For the text-containing cell, return its midpoint in (X, Y) coordinate format. 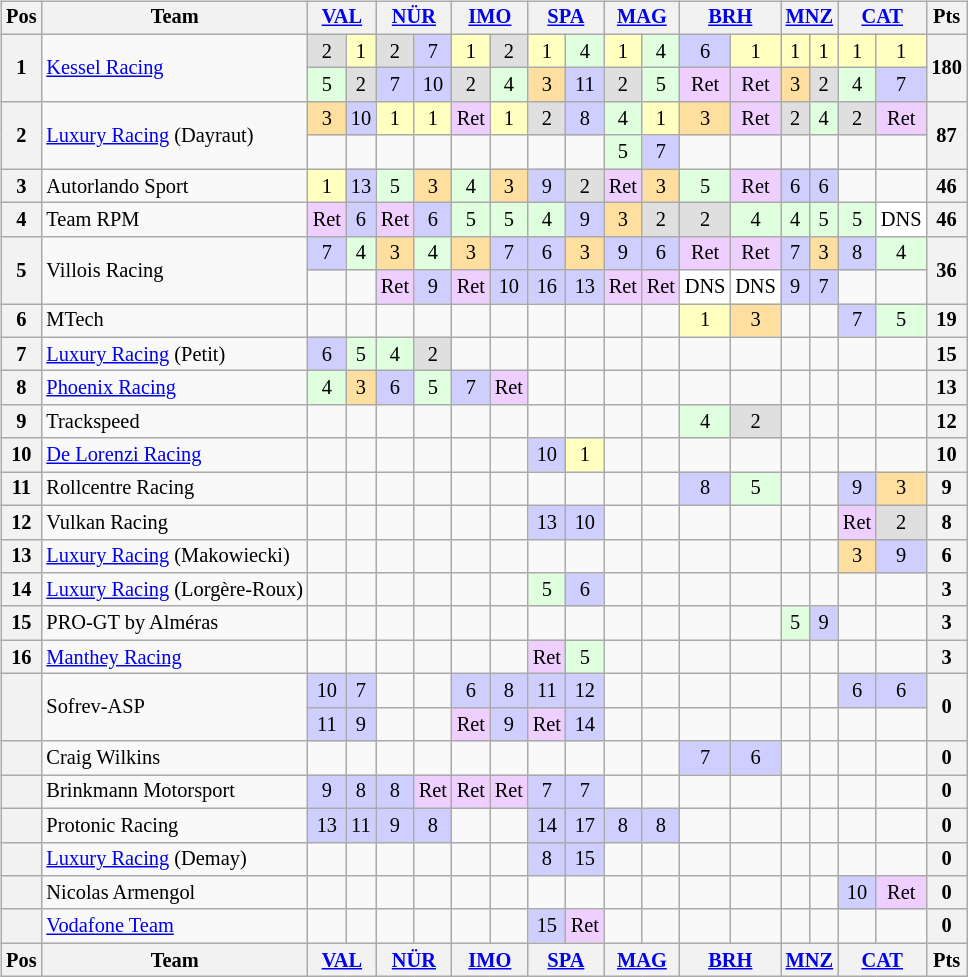
180 (946, 68)
Luxury Racing (Demay) (174, 859)
Team RPM (174, 220)
Villois Racing (174, 270)
De Lorenzi Racing (174, 455)
Sofrev-ASP (174, 708)
MTech (174, 321)
Luxury Racing (Petit) (174, 354)
Vodafone Team (174, 926)
Protonic Racing (174, 825)
87 (946, 136)
Manthey Racing (174, 657)
Vulkan Racing (174, 522)
Nicolas Armengol (174, 893)
Luxury Racing (Makowiecki) (174, 556)
Craig Wilkins (174, 758)
36 (946, 270)
17 (585, 825)
Rollcentre Racing (174, 489)
PRO-GT by Alméras (174, 623)
Brinkmann Motorsport (174, 792)
Luxury Racing (Dayraut) (174, 136)
Luxury Racing (Lorgère-Roux) (174, 590)
Kessel Racing (174, 68)
Autorlando Sport (174, 186)
Phoenix Racing (174, 388)
Trackspeed (174, 422)
19 (946, 321)
